For the text-containing cell, return its midpoint in (x, y) coordinate format. 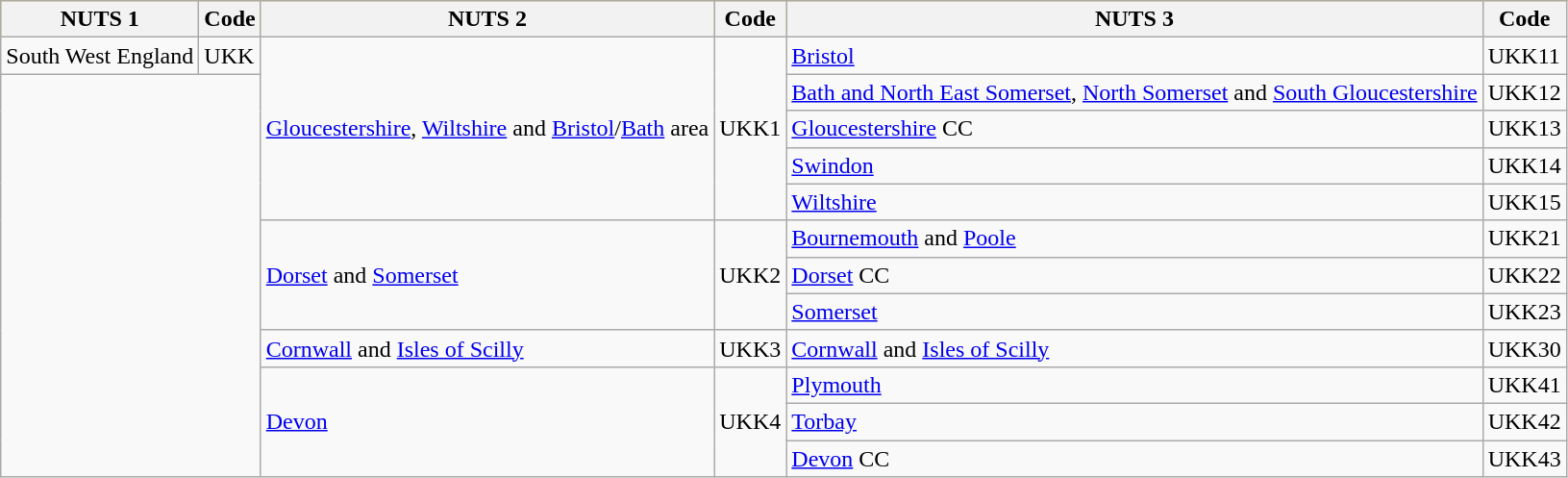
Wiltshire (1134, 202)
Somerset (1134, 312)
UKK4 (750, 421)
UKK23 (1525, 312)
Gloucestershire CC (1134, 129)
UKK43 (1525, 459)
UKK12 (1525, 92)
Plymouth (1134, 385)
UKK3 (750, 348)
UKK (230, 56)
UKK21 (1525, 239)
UKK22 (1525, 275)
Gloucestershire, Wiltshire and Bristol/Bath area (487, 129)
NUTS 2 (487, 19)
UKK11 (1525, 56)
UKK13 (1525, 129)
Bath and North East Somerset, North Somerset and South Gloucestershire (1134, 92)
UKK2 (750, 275)
Dorset CC (1134, 275)
UKK42 (1525, 421)
UKK41 (1525, 385)
Dorset and Somerset (487, 275)
South West England (100, 56)
Bournemouth and Poole (1134, 239)
Bristol (1134, 56)
UKK14 (1525, 165)
NUTS 3 (1134, 19)
UKK1 (750, 129)
Swindon (1134, 165)
Devon (487, 421)
Torbay (1134, 421)
NUTS 1 (100, 19)
UKK30 (1525, 348)
Devon CC (1134, 459)
UKK15 (1525, 202)
